Extract the (x, y) coordinate from the center of the cell holding the provided text.  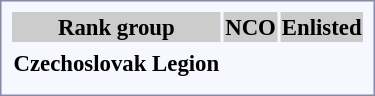
Rank group (116, 27)
NCO (251, 27)
Enlisted (322, 27)
Czechoslovak Legion (116, 63)
